Pinpoint the cell where the given text exists, returning its [x, y] midpoint coordinate. 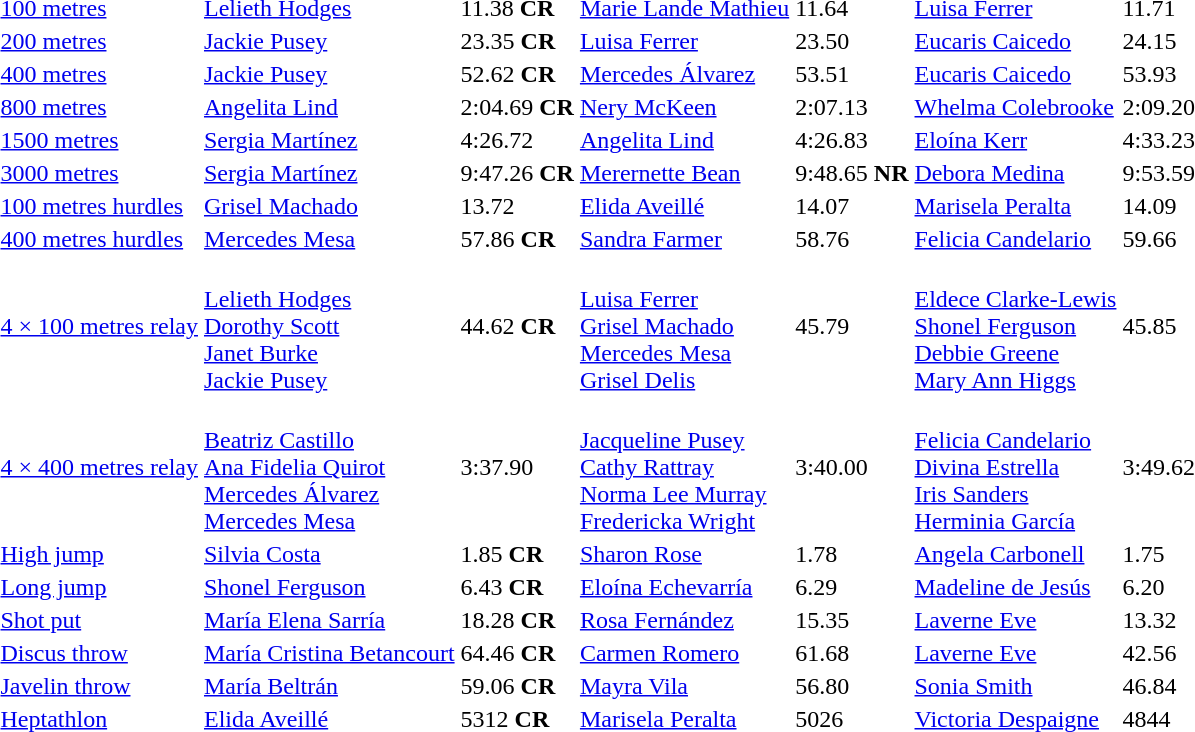
Sonia Smith [1016, 686]
13.72 [517, 206]
Eloína Echevarría [684, 587]
9:48.65 NR [852, 173]
María Beltrán [329, 686]
53.51 [852, 74]
1.78 [852, 554]
6.43 CR [517, 587]
4:26.72 [517, 140]
64.46 CR [517, 653]
Grisel Machado [329, 206]
59.06 CR [517, 686]
18.28 CR [517, 620]
Sandra Farmer [684, 239]
Mercedes Álvarez [684, 74]
Jacqueline PuseyCathy RattrayNorma Lee MurrayFredericka Wright [684, 467]
56.80 [852, 686]
Mayra Vila [684, 686]
Nery McKeen [684, 107]
3:37.90 [517, 467]
44.62 CR [517, 326]
Madeline de Jesús [1016, 587]
3:40.00 [852, 467]
58.76 [852, 239]
15.35 [852, 620]
Sharon Rose [684, 554]
Felicia CandelarioDivina EstrellaIris SandersHerminia García [1016, 467]
52.62 CR [517, 74]
Shonel Ferguson [329, 587]
Beatriz CastilloAna Fidelia QuirotMercedes ÁlvarezMercedes Mesa [329, 467]
Felicia Candelario [1016, 239]
Eldece Clarke-LewisShonel FergusonDebbie GreeneMary Ann Higgs [1016, 326]
Elida Aveillé [684, 206]
57.86 CR [517, 239]
Luisa FerrerGrisel MachadoMercedes MesaGrisel Delis [684, 326]
Marisela Peralta [1016, 206]
6.29 [852, 587]
23.35 CR [517, 41]
45.79 [852, 326]
Angela Carbonell [1016, 554]
Merernette Bean [684, 173]
Eloína Kerr [1016, 140]
61.68 [852, 653]
Silvia Costa [329, 554]
María Elena Sarría [329, 620]
23.50 [852, 41]
2:07.13 [852, 107]
2:04.69 CR [517, 107]
Mercedes Mesa [329, 239]
14.07 [852, 206]
9:47.26 CR [517, 173]
1.85 CR [517, 554]
Rosa Fernández [684, 620]
Whelma Colebrooke [1016, 107]
Debora Medina [1016, 173]
María Cristina Betancourt [329, 653]
4:26.83 [852, 140]
Luisa Ferrer [684, 41]
Carmen Romero [684, 653]
Lelieth HodgesDorothy ScottJanet BurkeJackie Pusey [329, 326]
